Scan for the cell matching the given text and deliver its [X, Y] coordinate at center. 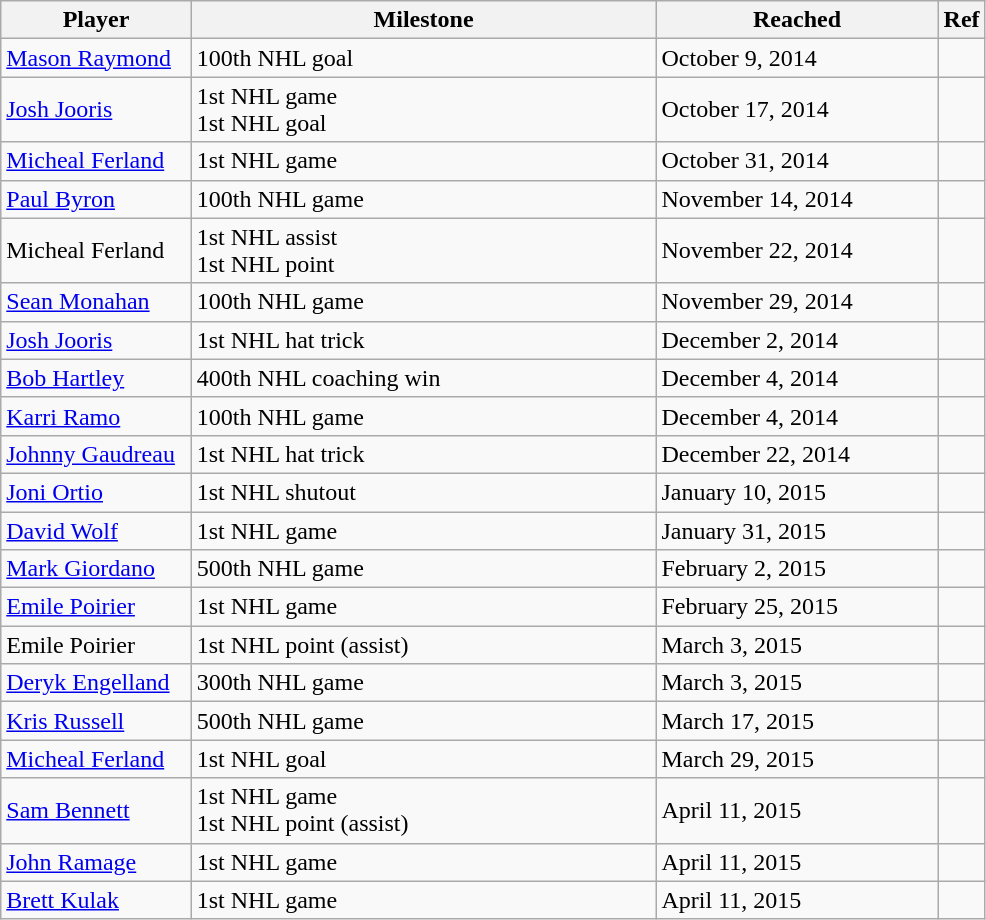
December 22, 2014 [797, 454]
Deryk Engelland [96, 683]
1st NHL shutout [424, 492]
1st NHL game1st NHL point (assist) [424, 810]
November 29, 2014 [797, 302]
Reached [797, 20]
1st NHL game1st NHL goal [424, 110]
February 25, 2015 [797, 607]
October 17, 2014 [797, 110]
100th NHL goal [424, 58]
January 31, 2015 [797, 531]
Brett Kulak [96, 900]
Mark Giordano [96, 569]
300th NHL game [424, 683]
December 2, 2014 [797, 340]
Kris Russell [96, 721]
February 2, 2015 [797, 569]
Bob Hartley [96, 378]
Sam Bennett [96, 810]
November 22, 2014 [797, 250]
1st NHL assist1st NHL point [424, 250]
March 17, 2015 [797, 721]
Mason Raymond [96, 58]
John Ramage [96, 862]
David Wolf [96, 531]
October 9, 2014 [797, 58]
Milestone [424, 20]
1st NHL point (assist) [424, 645]
January 10, 2015 [797, 492]
400th NHL coaching win [424, 378]
Player [96, 20]
March 29, 2015 [797, 759]
Paul Byron [96, 199]
Joni Ortio [96, 492]
October 31, 2014 [797, 161]
Sean Monahan [96, 302]
Karri Ramo [96, 416]
Ref [962, 20]
November 14, 2014 [797, 199]
1st NHL goal [424, 759]
Johnny Gaudreau [96, 454]
